Return [x, y] of the center of cell containing provided text 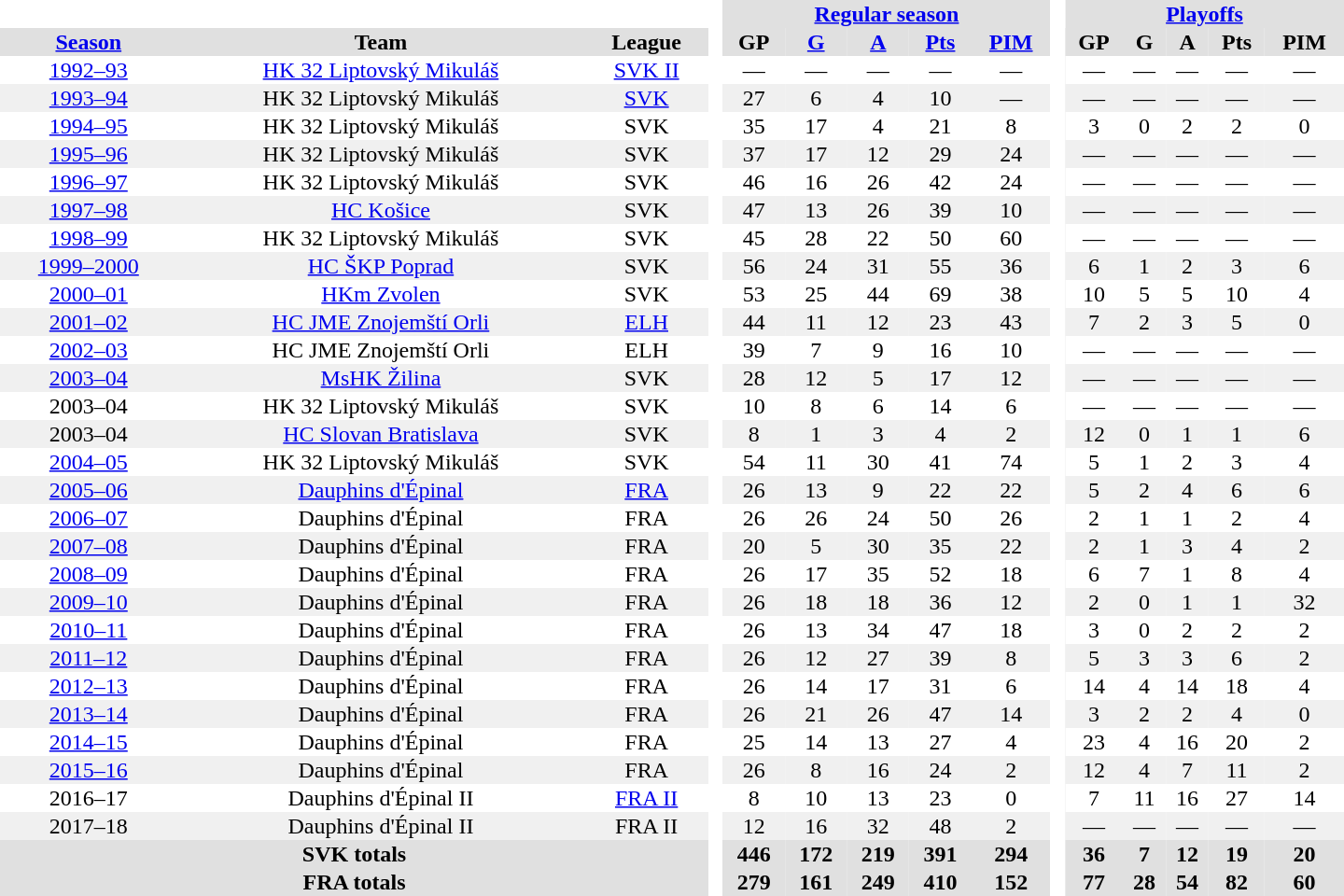
2004–05 [89, 462]
1995–96 [89, 154]
1996–97 [89, 182]
HC ŠKP Poprad [381, 266]
2015–16 [89, 770]
172 [816, 854]
2016–17 [89, 798]
Season [89, 42]
League [646, 42]
41 [941, 462]
34 [879, 630]
MsHK Žilina [381, 378]
HC Košice [381, 210]
2017–18 [89, 826]
HKm Zvolen [381, 294]
2009–10 [89, 602]
219 [879, 854]
2014–15 [89, 742]
Regular season [887, 14]
1997–98 [89, 210]
2000–01 [89, 294]
2007–08 [89, 546]
279 [754, 882]
1994–95 [89, 126]
152 [1012, 882]
1998–99 [89, 238]
37 [754, 154]
29 [941, 154]
1993–94 [89, 98]
82 [1237, 882]
2008–09 [89, 574]
55 [941, 266]
77 [1094, 882]
1992–93 [89, 70]
19 [1237, 854]
SVK totals [355, 854]
294 [1012, 854]
43 [1012, 322]
56 [754, 266]
446 [754, 854]
74 [1012, 462]
249 [879, 882]
2012–13 [89, 686]
42 [941, 182]
46 [754, 182]
2002–03 [89, 350]
2005–06 [89, 490]
161 [816, 882]
53 [754, 294]
69 [941, 294]
45 [754, 238]
391 [941, 854]
1999–2000 [89, 266]
Playoffs [1204, 14]
SVK II [646, 70]
2001–02 [89, 322]
HC Slovan Bratislava [381, 434]
52 [941, 574]
FRA totals [355, 882]
2013–14 [89, 714]
2010–11 [89, 630]
38 [1012, 294]
2011–12 [89, 658]
410 [941, 882]
48 [941, 826]
2006–07 [89, 518]
Team [381, 42]
